Detect which cell encompasses the target text, then output its (X, Y) center coordinate. 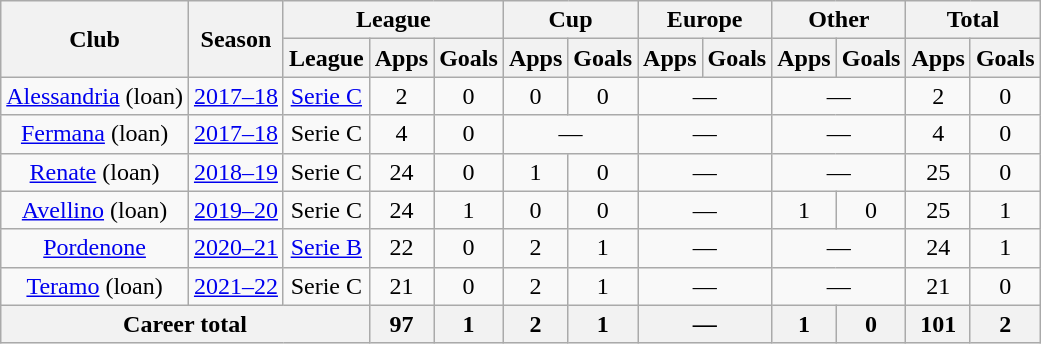
Other (839, 20)
Serie B (326, 248)
Teramo (loan) (95, 286)
2020–21 (236, 248)
Career total (185, 324)
Cup (570, 20)
Fermana (loan) (95, 134)
2018–19 (236, 172)
2021–22 (236, 286)
101 (938, 324)
Pordenone (95, 248)
Europe (705, 20)
22 (401, 248)
Total (973, 20)
Alessandria (loan) (95, 96)
Season (236, 39)
97 (401, 324)
Renate (loan) (95, 172)
Club (95, 39)
Avellino (loan) (95, 210)
2019–20 (236, 210)
